Determine the (x, y) coordinate at the center of the cell enclosing the given text.  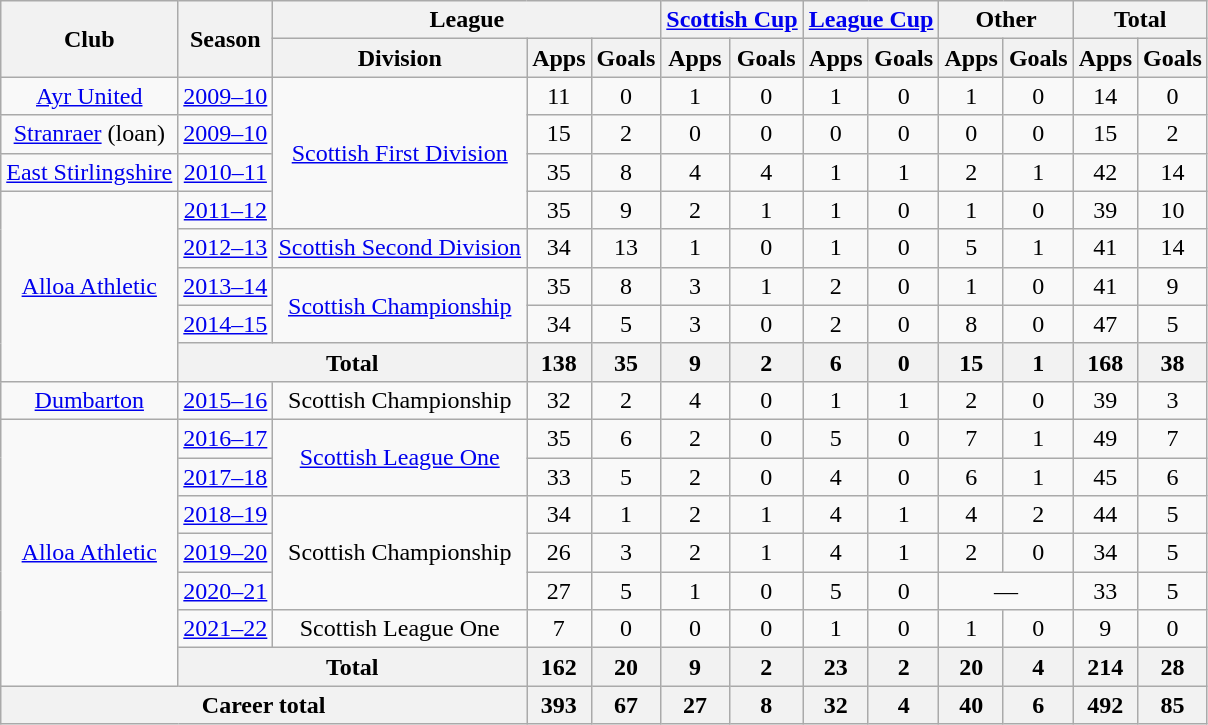
League (467, 20)
Scottish Cup (732, 20)
44 (1105, 515)
11 (559, 96)
Scottish First Division (400, 153)
Dumbarton (90, 400)
Stranraer (loan) (90, 134)
42 (1105, 172)
49 (1105, 438)
Scottish Second Division (400, 248)
2020–21 (226, 591)
2019–20 (226, 553)
40 (971, 705)
23 (836, 667)
13 (626, 248)
2017–18 (226, 477)
2015–16 (226, 400)
492 (1105, 705)
28 (1173, 667)
League Cup (871, 20)
168 (1105, 362)
Ayr United (90, 96)
26 (559, 553)
138 (559, 362)
47 (1105, 324)
2018–19 (226, 515)
Career total (264, 705)
2016–17 (226, 438)
2012–13 (226, 248)
162 (559, 667)
2011–12 (226, 210)
85 (1173, 705)
— (1006, 591)
Club (90, 39)
2014–15 (226, 324)
10 (1173, 210)
393 (559, 705)
45 (1105, 477)
2010–11 (226, 172)
East Stirlingshire (90, 172)
67 (626, 705)
38 (1173, 362)
Season (226, 39)
Division (400, 58)
214 (1105, 667)
2021–22 (226, 629)
Other (1006, 20)
2013–14 (226, 286)
